For the text-containing cell, return its midpoint in (x, y) coordinate format. 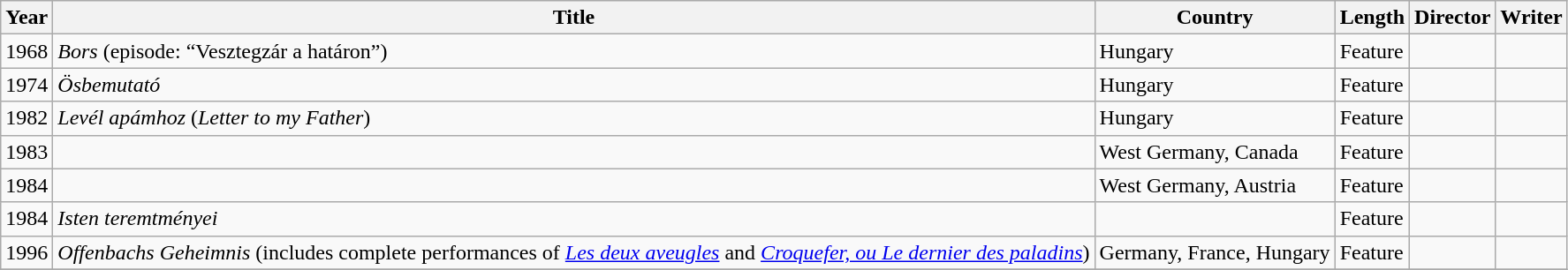
1983 (27, 152)
Length (1372, 18)
Year (27, 18)
Director (1452, 18)
1968 (27, 51)
Levél apámhoz (Letter to my Father) (574, 118)
Title (574, 18)
1982 (27, 118)
Germany, France, Hungary (1215, 252)
Offenbachs Geheimnis (includes complete performances of Les deux aveugles and Croquefer, ou Le dernier des paladins) (574, 252)
1996 (27, 252)
Writer (1532, 18)
West Germany, Canada (1215, 152)
Country (1215, 18)
1974 (27, 85)
Bors (episode: “Vesztegzár a határon”) (574, 51)
Ösbemutató (574, 85)
Isten teremtményei (574, 219)
West Germany, Austria (1215, 185)
